Find where the given text appears and provide that cell's center as [x, y] coordinate. 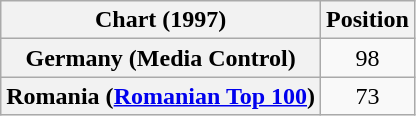
Germany (Media Control) [161, 58]
98 [368, 58]
73 [368, 96]
Chart (1997) [161, 20]
Position [368, 20]
Romania (Romanian Top 100) [161, 96]
